Output the [X, Y] coordinate of the center of the cell containing the given text.  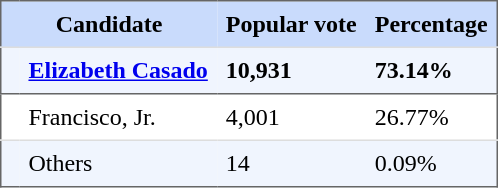
4,001 [292, 117]
Francisco, Jr. [118, 117]
14 [292, 163]
0.09% [432, 163]
Percentage [432, 24]
Elizabeth Casado [118, 70]
Others [118, 163]
Popular vote [292, 24]
10,931 [292, 70]
26.77% [432, 117]
73.14% [432, 70]
Candidate [109, 24]
